Provide the [x, y] coordinate of the cell's center where the given text is located.  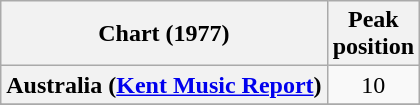
Peakposition [373, 34]
Australia (Kent Music Report) [164, 85]
10 [373, 85]
Chart (1977) [164, 34]
